Detect which cell encompasses the target text, then output its (x, y) center coordinate. 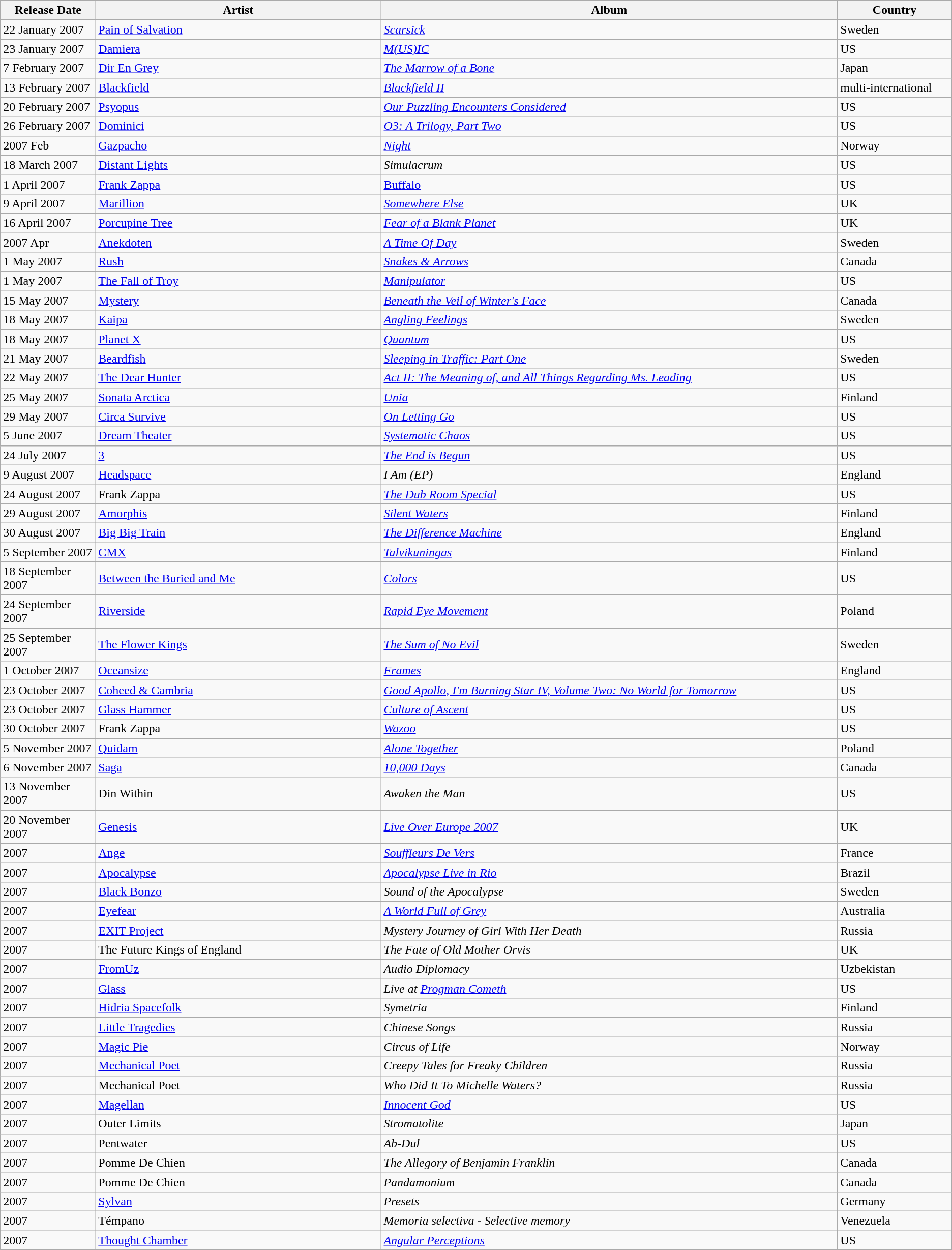
A World Full of Grey (609, 911)
Kaipa (238, 320)
Rapid Eye Movement (609, 611)
Glass (238, 989)
The Dear Hunter (238, 378)
21 May 2007 (48, 359)
Black Bonzo (238, 891)
Uzbekistan (895, 969)
A Time Of Day (609, 243)
The Allegory of Benjamin Franklin (609, 1163)
Germany (895, 1201)
Culture of Ascent (609, 709)
Release Date (48, 10)
Dir En Grey (238, 68)
Saga (238, 767)
Who Did It To Michelle Waters? (609, 1085)
Good Apollo, I'm Burning Star IV, Volume Two: No World for Tomorrow (609, 690)
2007 Apr (48, 243)
Country (895, 10)
Ab-Dul (609, 1143)
22 May 2007 (48, 378)
EXIT Project (238, 930)
16 April 2007 (48, 223)
Brazil (895, 872)
5 September 2007 (48, 552)
Marillion (238, 203)
Oceansize (238, 671)
Hidria Spacefolk (238, 1008)
France (895, 853)
Little Tragedies (238, 1027)
Psyopus (238, 107)
Quantum (609, 339)
Anekdoten (238, 243)
Riverside (238, 611)
Blackfield (238, 87)
Our Puzzling Encounters Considered (609, 107)
25 September 2007 (48, 645)
Live Over Europe 2007 (609, 827)
15 May 2007 (48, 301)
Circus of Life (609, 1047)
26 February 2007 (48, 126)
1 October 2007 (48, 671)
30 October 2007 (48, 729)
Distant Lights (238, 165)
Angular Perceptions (609, 1240)
Sleeping in Traffic: Part One (609, 359)
Stromatolite (609, 1124)
Systematic Chaos (609, 436)
Presets (609, 1201)
Night (609, 145)
Act II: The Meaning of, and All Things Regarding Ms. Leading (609, 378)
Amorphis (238, 513)
Sylvan (238, 1201)
Symetria (609, 1008)
Headspace (238, 474)
Innocent God (609, 1105)
Audio Diplomacy (609, 969)
Beneath the Veil of Winter's Face (609, 301)
Big Big Train (238, 532)
24 September 2007 (48, 611)
Australia (895, 911)
Buffalo (609, 184)
Fear of a Blank Planet (609, 223)
9 August 2007 (48, 474)
Thought Chamber (238, 1240)
5 November 2007 (48, 748)
Talvikuningas (609, 552)
M(US)IC (609, 49)
30 August 2007 (48, 532)
Glass Hammer (238, 709)
Manipulator (609, 281)
Pain of Salvation (238, 29)
23 January 2007 (48, 49)
Blackfield II (609, 87)
Mystery (238, 301)
3 (238, 455)
The Fate of Old Mother Orvis (609, 950)
The Fall of Troy (238, 281)
20 November 2007 (48, 827)
22 January 2007 (48, 29)
Memoria selectiva - Selective memory (609, 1221)
Damiera (238, 49)
Snakes & Arrows (609, 262)
Magic Pie (238, 1047)
Magellan (238, 1105)
25 May 2007 (48, 397)
Frames (609, 671)
24 August 2007 (48, 494)
Somewhere Else (609, 203)
Dominici (238, 126)
29 May 2007 (48, 416)
The Marrow of a Bone (609, 68)
FromUz (238, 969)
The Dub Room Special (609, 494)
10,000 Days (609, 767)
Circa Survive (238, 416)
Sonata Arctica (238, 397)
Porcupine Tree (238, 223)
13 November 2007 (48, 793)
The End is Begun (609, 455)
Quidam (238, 748)
Wazoo (609, 729)
The Future Kings of England (238, 950)
Colors (609, 579)
6 November 2007 (48, 767)
Planet X (238, 339)
Rush (238, 262)
Alone Together (609, 748)
18 September 2007 (48, 579)
Creepy Tales for Freaky Children (609, 1066)
1 April 2007 (48, 184)
Simulacrum (609, 165)
Album (609, 10)
Eyefear (238, 911)
18 March 2007 (48, 165)
I Am (EP) (609, 474)
Mystery Journey of Girl With Her Death (609, 930)
2007 Feb (48, 145)
Beardfish (238, 359)
Genesis (238, 827)
Sound of the Apocalypse (609, 891)
Pandamonium (609, 1182)
Live at Progman Cometh (609, 989)
Dream Theater (238, 436)
Awaken the Man (609, 793)
Apocalypse (238, 872)
Artist (238, 10)
5 June 2007 (48, 436)
Témpano (238, 1221)
Unia (609, 397)
Din Within (238, 793)
13 February 2007 (48, 87)
Ange (238, 853)
Angling Feelings (609, 320)
Outer Limits (238, 1124)
Apocalypse Live in Rio (609, 872)
Venezuela (895, 1221)
On Letting Go (609, 416)
20 February 2007 (48, 107)
7 February 2007 (48, 68)
Between the Buried and Me (238, 579)
29 August 2007 (48, 513)
Souffleurs De Vers (609, 853)
O3: A Trilogy, Part Two (609, 126)
Pentwater (238, 1143)
The Flower Kings (238, 645)
Silent Waters (609, 513)
Scarsick (609, 29)
Gazpacho (238, 145)
Coheed & Cambria (238, 690)
The Sum of No Evil (609, 645)
CMX (238, 552)
24 July 2007 (48, 455)
The Difference Machine (609, 532)
Chinese Songs (609, 1027)
9 April 2007 (48, 203)
multi-international (895, 87)
